Pinpoint the cell where the given text exists, returning its [X, Y] midpoint coordinate. 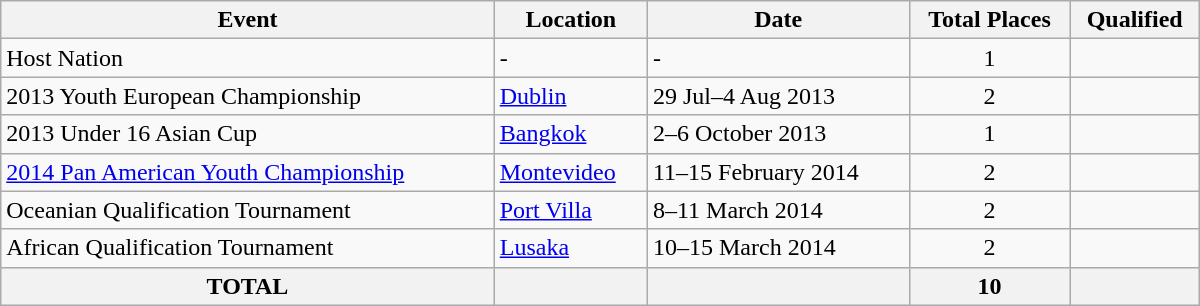
Lusaka [570, 248]
10 [990, 286]
Bangkok [570, 134]
Port Villa [570, 210]
TOTAL [248, 286]
Date [778, 20]
Host Nation [248, 58]
Qualified [1134, 20]
Total Places [990, 20]
11–15 February 2014 [778, 172]
2–6 October 2013 [778, 134]
Event [248, 20]
2013 Under 16 Asian Cup [248, 134]
Location [570, 20]
Montevideo [570, 172]
29 Jul–4 Aug 2013 [778, 96]
8–11 March 2014 [778, 210]
2014 Pan American Youth Championship [248, 172]
Dublin [570, 96]
African Qualification Tournament [248, 248]
Oceanian Qualification Tournament [248, 210]
2013 Youth European Championship [248, 96]
10–15 March 2014 [778, 248]
